Detect which cell encompasses the target text, then output its [X, Y] center coordinate. 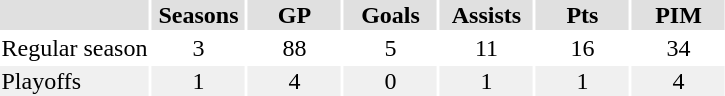
GP [294, 15]
Assists [486, 15]
5 [390, 48]
0 [390, 81]
Regular season [74, 48]
PIM [678, 15]
Seasons [198, 15]
3 [198, 48]
16 [582, 48]
Goals [390, 15]
11 [486, 48]
34 [678, 48]
Playoffs [74, 81]
Pts [582, 15]
88 [294, 48]
